Return [X, Y] of the center of cell containing provided text 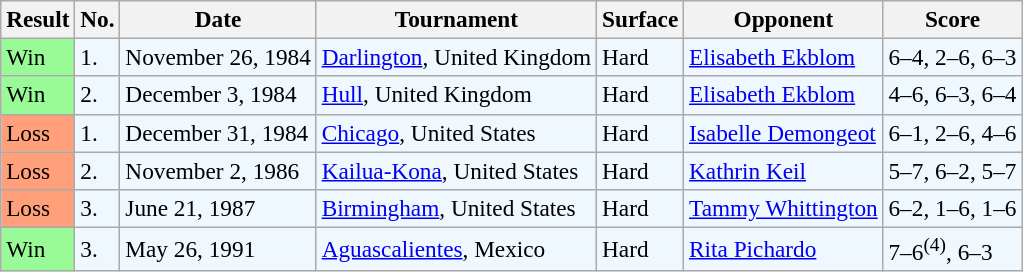
Isabelle Demongeot [784, 133]
6–2, 1–6, 1–6 [952, 208]
No. [98, 19]
Darlington, United Kingdom [456, 57]
Hull, United Kingdom [456, 95]
Kailua-Kona, United States [456, 170]
Kathrin Keil [784, 170]
Birmingham, United States [456, 208]
6–4, 2–6, 6–3 [952, 57]
May 26, 1991 [218, 249]
Date [218, 19]
November 2, 1986 [218, 170]
Chicago, United States [456, 133]
Tournament [456, 19]
5–7, 6–2, 5–7 [952, 170]
Score [952, 19]
November 26, 1984 [218, 57]
7–6(4), 6–3 [952, 249]
Tammy Whittington [784, 208]
4–6, 6–3, 6–4 [952, 95]
December 31, 1984 [218, 133]
Rita Pichardo [784, 249]
Result [38, 19]
Aguascalientes, Mexico [456, 249]
June 21, 1987 [218, 208]
Opponent [784, 19]
6–1, 2–6, 4–6 [952, 133]
December 3, 1984 [218, 95]
Surface [640, 19]
